Capture the cell that displays the provided text and extract its [x, y] central coordinate. 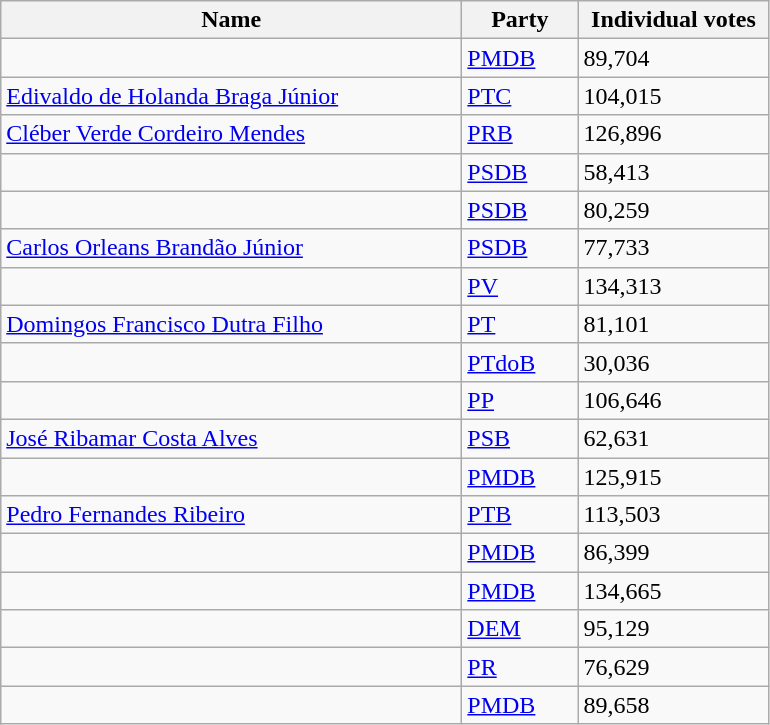
134,665 [674, 591]
81,101 [674, 324]
Edivaldo de Holanda Braga Júnior [232, 96]
PTC [520, 96]
Carlos Orleans Brandão Júnior [232, 248]
PRB [520, 134]
104,015 [674, 96]
José Ribamar Costa Alves [232, 438]
77,733 [674, 248]
58,413 [674, 172]
95,129 [674, 629]
126,896 [674, 134]
113,503 [674, 515]
PTdoB [520, 362]
DEM [520, 629]
Individual votes [674, 20]
Party [520, 20]
125,915 [674, 477]
76,629 [674, 667]
PP [520, 400]
PR [520, 667]
PV [520, 286]
86,399 [674, 553]
Domingos Francisco Dutra Filho [232, 324]
Name [232, 20]
Cléber Verde Cordeiro Mendes [232, 134]
80,259 [674, 210]
Pedro Fernandes Ribeiro [232, 515]
PSB [520, 438]
30,036 [674, 362]
134,313 [674, 286]
89,658 [674, 705]
106,646 [674, 400]
62,631 [674, 438]
PT [520, 324]
89,704 [674, 58]
PTB [520, 515]
